Detect which cell encompasses the target text, then output its [X, Y] center coordinate. 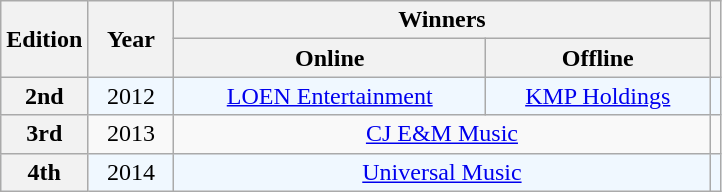
Winners [442, 20]
2014 [131, 172]
CJ E&M Music [442, 134]
LOEN Entertainment [330, 96]
3rd [44, 134]
Edition [44, 39]
2nd [44, 96]
2013 [131, 134]
Year [131, 39]
Online [330, 58]
Offline [598, 58]
4th [44, 172]
Universal Music [442, 172]
2012 [131, 96]
KMP Holdings [598, 96]
